Pinpoint the cell where the given text exists, returning its (x, y) midpoint coordinate. 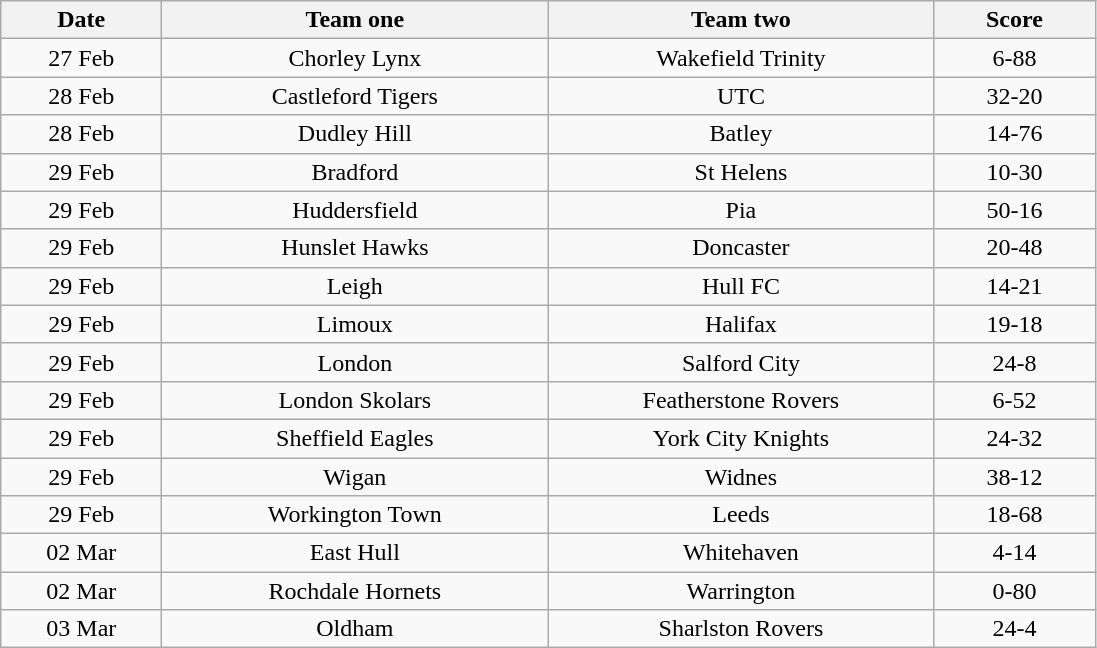
Workington Town (355, 515)
Hull FC (741, 286)
24-32 (1014, 438)
32-20 (1014, 96)
Team two (741, 20)
18-68 (1014, 515)
10-30 (1014, 172)
Castleford Tigers (355, 96)
24-8 (1014, 362)
Sheffield Eagles (355, 438)
Widnes (741, 477)
Leeds (741, 515)
0-80 (1014, 591)
6-52 (1014, 400)
Limoux (355, 324)
Doncaster (741, 248)
Chorley Lynx (355, 58)
Oldham (355, 629)
UTC (741, 96)
Batley (741, 134)
Dudley Hill (355, 134)
24-4 (1014, 629)
Rochdale Hornets (355, 591)
14-76 (1014, 134)
Bradford (355, 172)
Date (82, 20)
27 Feb (82, 58)
6-88 (1014, 58)
Whitehaven (741, 553)
Team one (355, 20)
East Hull (355, 553)
Pia (741, 210)
Warrington (741, 591)
Salford City (741, 362)
38-12 (1014, 477)
Sharlston Rovers (741, 629)
03 Mar (82, 629)
4-14 (1014, 553)
19-18 (1014, 324)
Score (1014, 20)
St Helens (741, 172)
Hunslet Hawks (355, 248)
London (355, 362)
Wigan (355, 477)
20-48 (1014, 248)
London Skolars (355, 400)
Halifax (741, 324)
York City Knights (741, 438)
Leigh (355, 286)
Featherstone Rovers (741, 400)
50-16 (1014, 210)
Huddersfield (355, 210)
Wakefield Trinity (741, 58)
14-21 (1014, 286)
